Identify which cell holds the provided text, then report its [x, y] central coordinate. 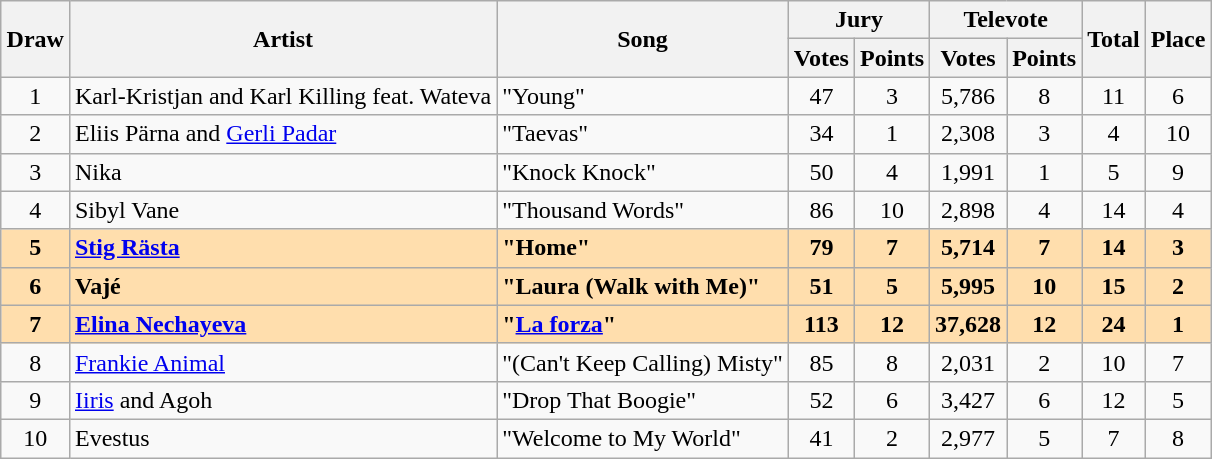
24 [1114, 324]
"La forza" [643, 324]
Total [1114, 39]
Karl-Kristjan and Karl Killing feat. Wateva [282, 96]
"Taevas" [643, 134]
2,977 [968, 438]
3,427 [968, 400]
47 [821, 96]
2,308 [968, 134]
Iiris and Agoh [282, 400]
34 [821, 134]
85 [821, 362]
Place [1178, 39]
5,786 [968, 96]
Sibyl Vane [282, 210]
79 [821, 248]
Artist [282, 39]
2,031 [968, 362]
"Welcome to My World" [643, 438]
"(Can't Keep Calling) Misty" [643, 362]
"Laura (Walk with Me)" [643, 286]
"Knock Knock" [643, 172]
15 [1114, 286]
50 [821, 172]
11 [1114, 96]
5,714 [968, 248]
"Young" [643, 96]
37,628 [968, 324]
1,991 [968, 172]
41 [821, 438]
52 [821, 400]
Frankie Animal [282, 362]
113 [821, 324]
"Drop That Boogie" [643, 400]
51 [821, 286]
Jury [858, 20]
Nika [282, 172]
5,995 [968, 286]
Elina Nechayeva [282, 324]
Televote [1006, 20]
Evestus [282, 438]
"Home" [643, 248]
2,898 [968, 210]
"Thousand Words" [643, 210]
Stig Rästa [282, 248]
Song [643, 39]
Vajé [282, 286]
86 [821, 210]
Draw [35, 39]
Eliis Pärna and Gerli Padar [282, 134]
